Search for the cell housing the specified text and yield its [x, y] center coordinate. 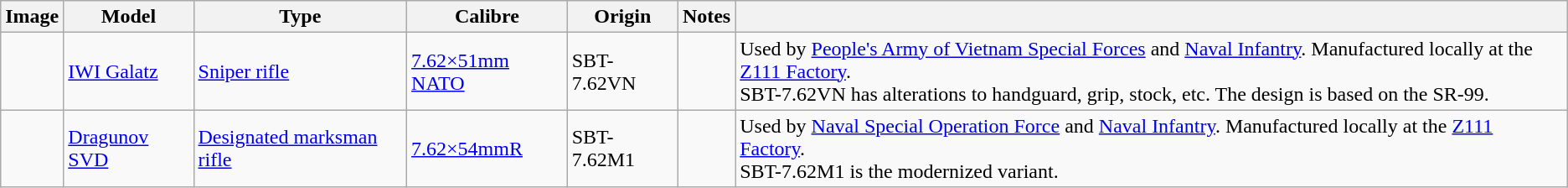
7.62×51mm NATO [487, 71]
IWI Galatz [129, 71]
Type [300, 17]
SBT-7.62M1 [622, 149]
Calibre [487, 17]
Origin [622, 17]
Image [32, 17]
Sniper rifle [300, 71]
Dragunov SVD [129, 149]
Notes [706, 17]
Model [129, 17]
Used by Naval Special Operation Force and Naval Infantry. Manufactured locally at the Z111 Factory.SBT-7.62M1 is the modernized variant. [1152, 149]
7.62×54mmR [487, 149]
Designated marksman rifle [300, 149]
SBT-7.62VN [622, 71]
